Scan for the cell matching the given text and deliver its [x, y] coordinate at center. 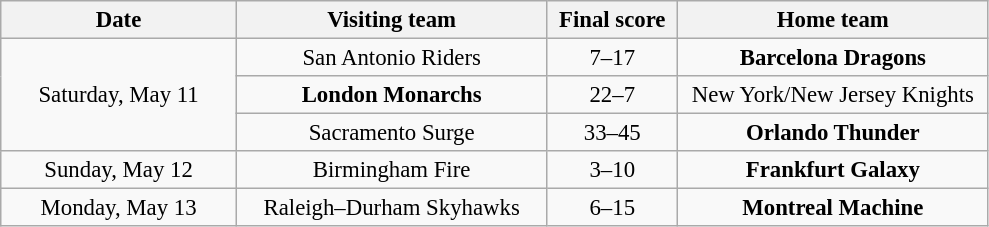
Saturday, May 11 [119, 96]
3–10 [612, 170]
London Monarchs [392, 95]
Frankfurt Galaxy [834, 170]
22–7 [612, 95]
Raleigh–Durham Skyhawks [392, 208]
33–45 [612, 133]
San Antonio Riders [392, 58]
Home team [834, 20]
Final score [612, 20]
Monday, May 13 [119, 208]
Barcelona Dragons [834, 58]
7–17 [612, 58]
Sacramento Surge [392, 133]
Birmingham Fire [392, 170]
Montreal Machine [834, 208]
Date [119, 20]
Sunday, May 12 [119, 170]
New York/New Jersey Knights [834, 95]
6–15 [612, 208]
Orlando Thunder [834, 133]
Visiting team [392, 20]
